Pinpoint the cell where the given text exists, returning its (x, y) midpoint coordinate. 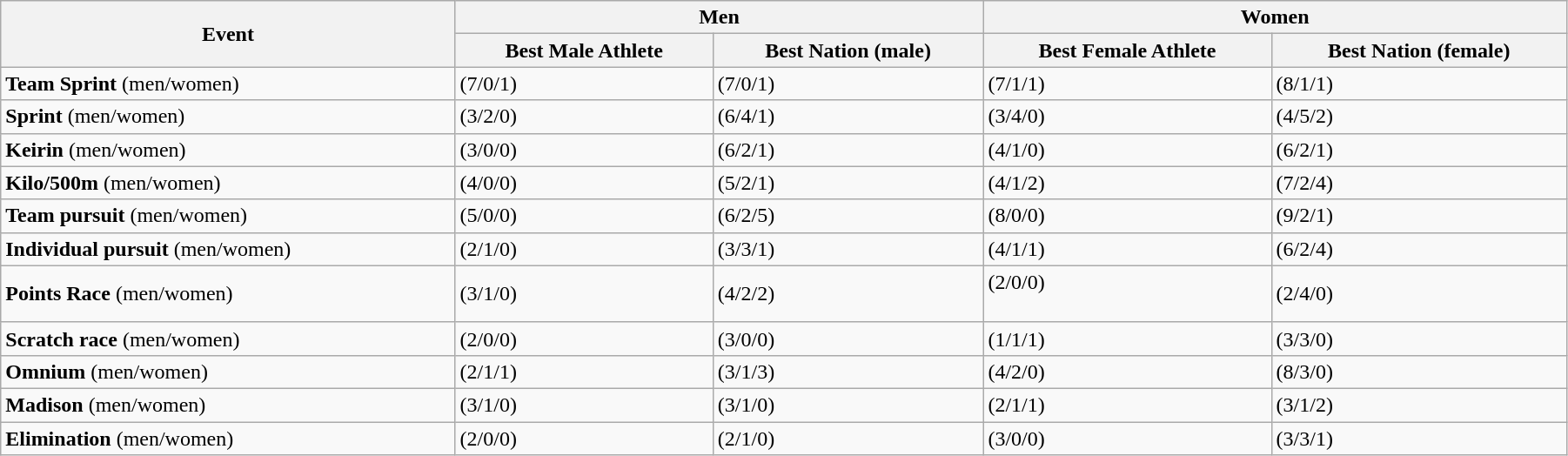
Omnium (men/women) (228, 372)
Women (1276, 17)
(3/1/3) (848, 372)
(8/1/1) (1418, 84)
Best Female Athlete (1128, 50)
(1/1/1) (1128, 339)
(5/2/1) (848, 183)
(2/4/0) (1418, 294)
(6/2/5) (848, 216)
Team Sprint (men/women) (228, 84)
Sprint (men/women) (228, 117)
(4/5/2) (1418, 117)
Kilo/500m (men/women) (228, 183)
Best Nation (male) (848, 50)
(3/1/2) (1418, 405)
(4/2/2) (848, 294)
(3/4/0) (1128, 117)
(4/1/2) (1128, 183)
(9/2/1) (1418, 216)
Individual pursuit (men/women) (228, 249)
Scratch race (men/women) (228, 339)
(3/2/0) (584, 117)
Keirin (men/women) (228, 150)
(4/2/0) (1128, 372)
Points Race (men/women) (228, 294)
(4/1/0) (1128, 150)
(5/0/0) (584, 216)
(6/2/4) (1418, 249)
Team pursuit (men/women) (228, 216)
(4/0/0) (584, 183)
(4/1/1) (1128, 249)
Best Male Athlete (584, 50)
(8/3/0) (1418, 372)
(7/2/4) (1418, 183)
(7/1/1) (1128, 84)
Elimination (men/women) (228, 438)
Men (719, 17)
Event (228, 34)
(3/3/0) (1418, 339)
(6/4/1) (848, 117)
(8/0/0) (1128, 216)
Madison (men/women) (228, 405)
Best Nation (female) (1418, 50)
